Pinpoint the cell where the given text exists, returning its (X, Y) midpoint coordinate. 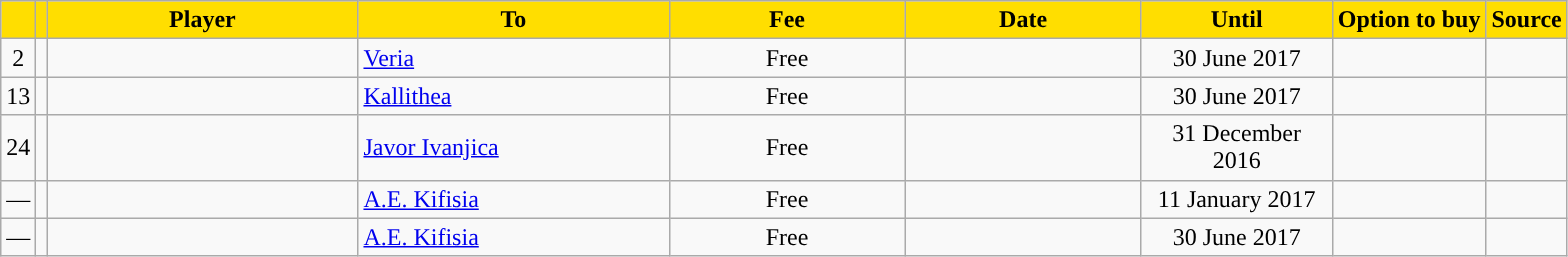
Until (1236, 20)
24 (18, 148)
Veria (514, 58)
Option to buy (1409, 20)
To (514, 20)
Date (1023, 20)
Source (1526, 20)
Player (202, 20)
31 December 2016 (1236, 148)
Kallithea (514, 96)
2 (18, 58)
13 (18, 96)
11 January 2017 (1236, 199)
Fee (787, 20)
Javor Ivanjica (514, 148)
